Extract the [x, y] coordinate from the center of the cell holding the provided text.  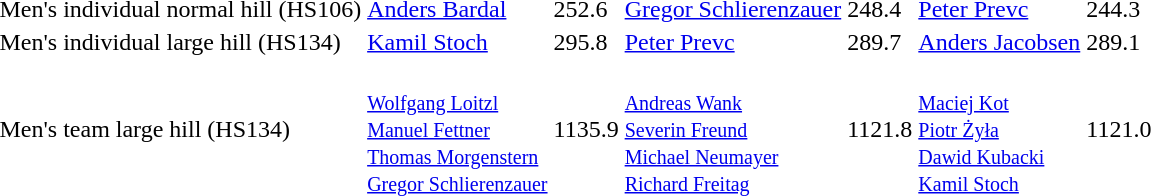
289.7 [880, 42]
Anders Jacobsen [1000, 42]
295.8 [586, 42]
Peter Prevc [733, 42]
Kamil Stoch [458, 42]
